Determine the [x, y] coordinate at the center of the cell enclosing the given text.  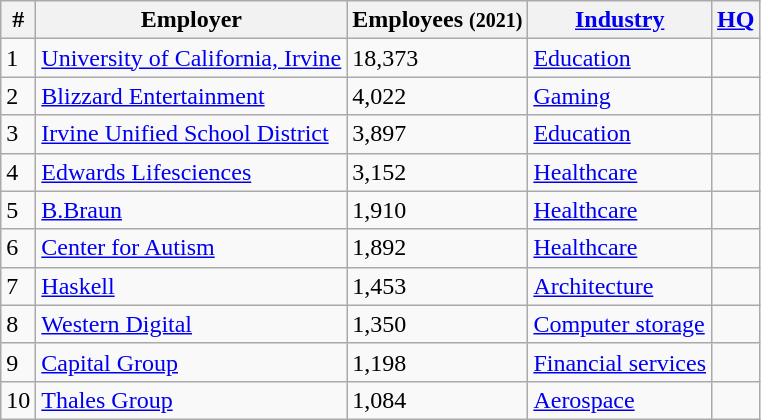
Blizzard Entertainment [192, 96]
4 [18, 172]
University of California, Irvine [192, 58]
Haskell [192, 286]
Western Digital [192, 324]
HQ [736, 20]
3,897 [438, 134]
Thales Group [192, 400]
1,892 [438, 248]
Industry [620, 20]
3 [18, 134]
1 [18, 58]
# [18, 20]
Center for Autism [192, 248]
4,022 [438, 96]
8 [18, 324]
Irvine Unified School District [192, 134]
1,350 [438, 324]
Architecture [620, 286]
2 [18, 96]
Financial services [620, 362]
Edwards Lifesciences [192, 172]
1,453 [438, 286]
Computer storage [620, 324]
B.Braun [192, 210]
Employees (2021) [438, 20]
1,084 [438, 400]
Capital Group [192, 362]
6 [18, 248]
7 [18, 286]
10 [18, 400]
9 [18, 362]
Aerospace [620, 400]
Employer [192, 20]
18,373 [438, 58]
Gaming [620, 96]
1,198 [438, 362]
1,910 [438, 210]
3,152 [438, 172]
5 [18, 210]
